Output the (X, Y) coordinate of the center of the cell containing the given text.  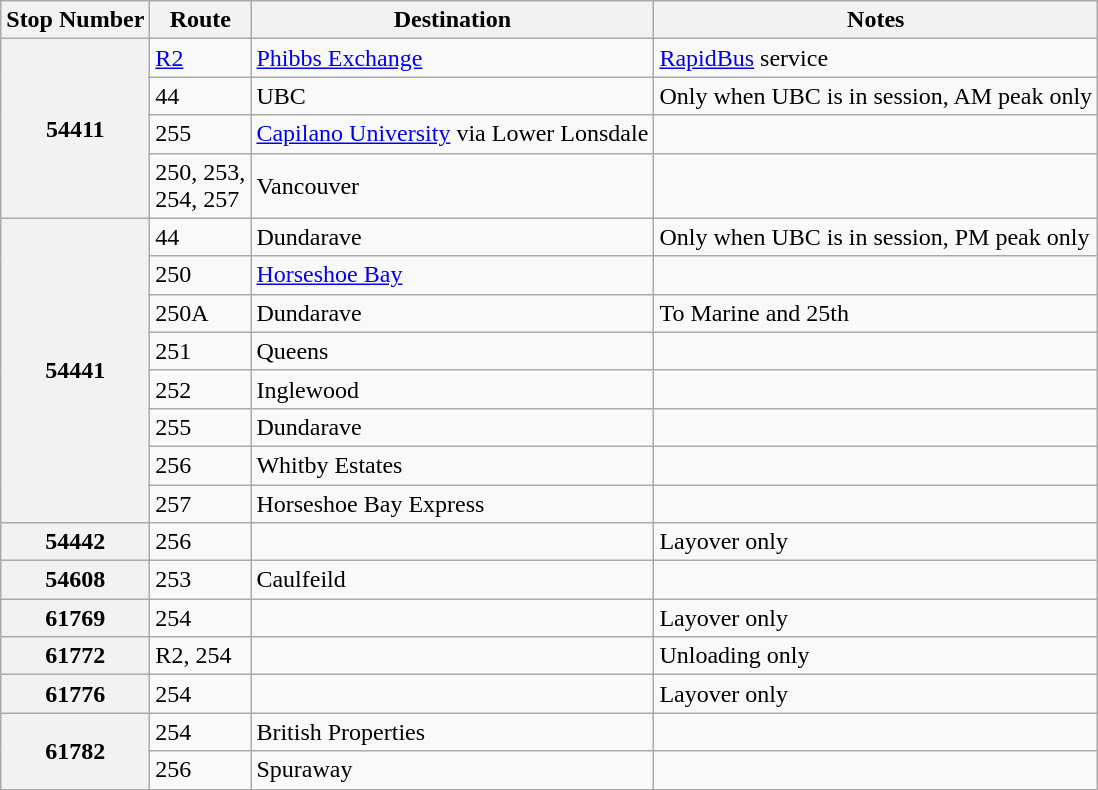
54411 (76, 128)
Stop Number (76, 20)
To Marine and 25th (876, 313)
Only when UBC is in session, AM peak only (876, 96)
Caulfeild (452, 580)
250, 253,254, 257 (200, 186)
Notes (876, 20)
UBC (452, 96)
257 (200, 503)
British Properties (452, 732)
54442 (76, 542)
Phibbs Exchange (452, 58)
Whitby Estates (452, 465)
253 (200, 580)
Route (200, 20)
250 (200, 275)
R2, 254 (200, 656)
Horseshoe Bay (452, 275)
61776 (76, 694)
RapidBus service (876, 58)
Capilano University via Lower Lonsdale (452, 134)
R2 (200, 58)
54608 (76, 580)
Spuraway (452, 770)
Queens (452, 351)
61772 (76, 656)
61782 (76, 751)
250A (200, 313)
54441 (76, 370)
61769 (76, 618)
Horseshoe Bay Express (452, 503)
Inglewood (452, 389)
Unloading only (876, 656)
Vancouver (452, 186)
252 (200, 389)
251 (200, 351)
Destination (452, 20)
Only when UBC is in session, PM peak only (876, 237)
